Locate the cell with the specified text and output its [X, Y] center coordinate. 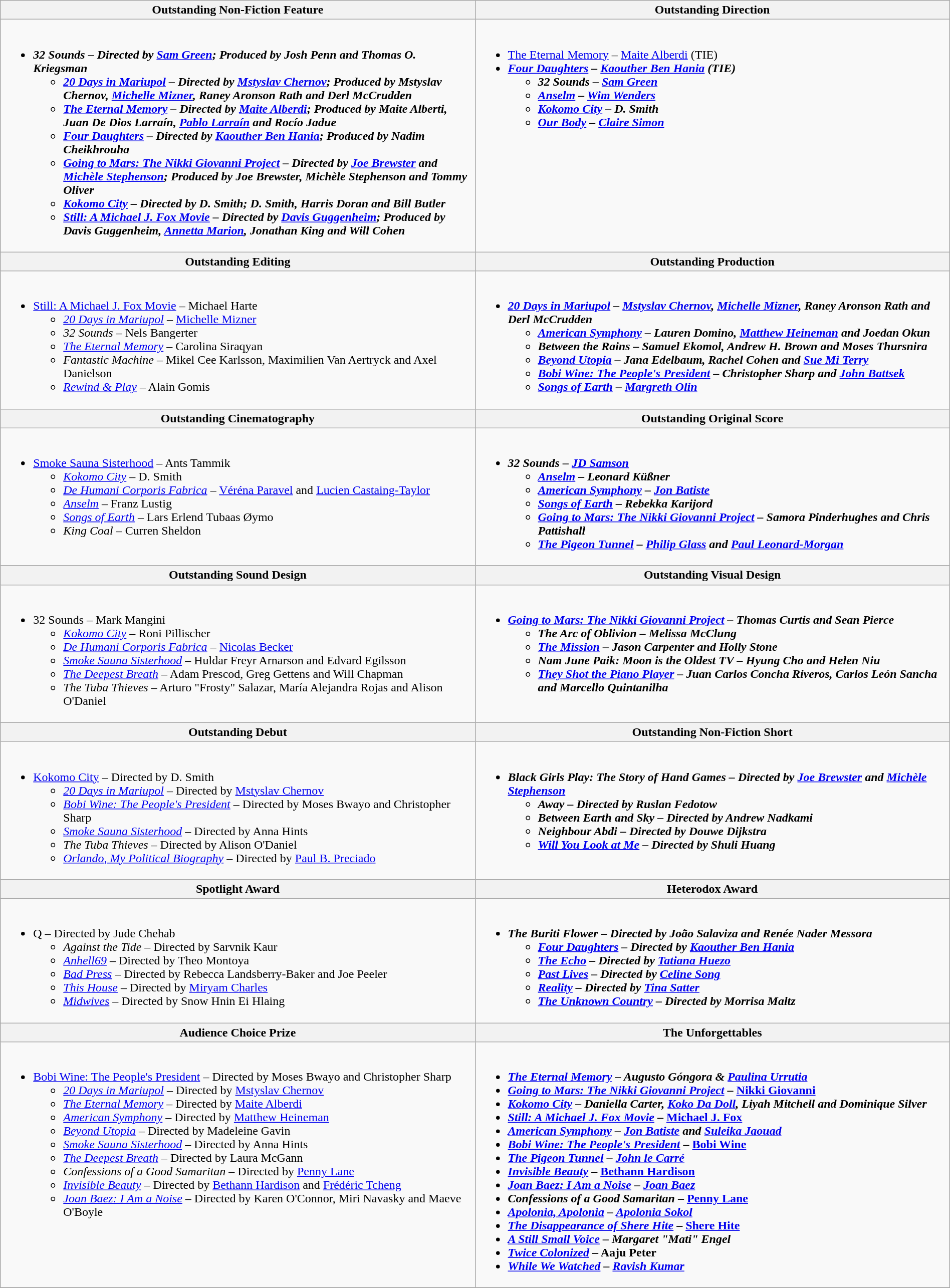
Outstanding Direction [713, 10]
The Unforgettables [713, 1033]
Outstanding Non-Fiction Short [713, 732]
Outstanding Editing [238, 262]
Heterodox Award [713, 889]
Outstanding Debut [238, 732]
Outstanding Sound Design [238, 575]
Outstanding Original Score [713, 418]
Outstanding Visual Design [713, 575]
Outstanding Cinematography [238, 418]
Outstanding Production [713, 262]
Spotlight Award [238, 889]
Audience Choice Prize [238, 1033]
Outstanding Non-Fiction Feature [238, 10]
